Locate the cell with the specified text and output its (X, Y) center coordinate. 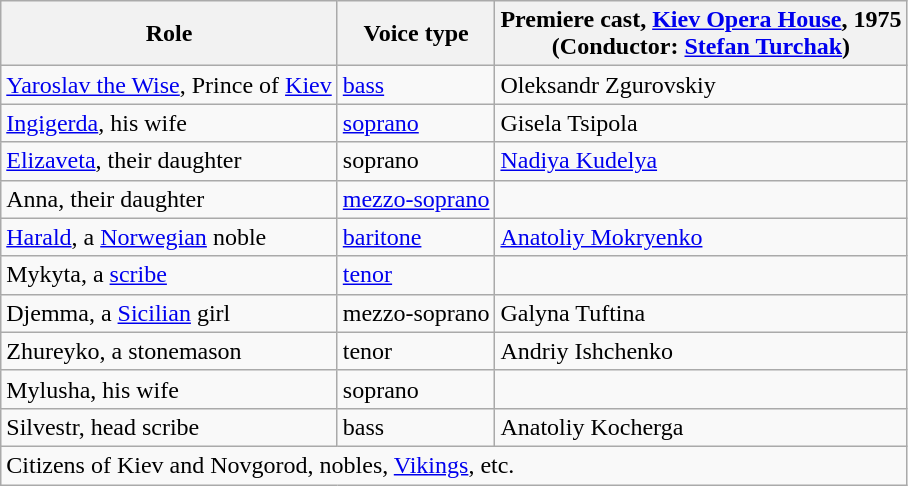
Galyna Tuftina (701, 313)
Gisela Tsipola (701, 123)
Harald, a Norwegian noble (170, 237)
Nadiya Kudelya (701, 161)
baritone (416, 237)
Silvestr, head scribe (170, 427)
Role (170, 34)
Oleksandr Zgurovskiy (701, 85)
Citizens of Kiev and Novgorod, nobles, Vikings, etc. (454, 465)
Djemma, a Sicilian girl (170, 313)
Voice type (416, 34)
Yaroslav the Wise, Prince of Kiev (170, 85)
Ingigerda, his wife (170, 123)
Andriy Ishchenko (701, 351)
Mykyta, a scribe (170, 275)
Mylusha, his wife (170, 389)
Premiere cast, Kiev Opera House, 1975(Conductor: Stefan Turchak) (701, 34)
Anna, their daughter (170, 199)
Anatoliy Kocherga (701, 427)
Anatoliy Mokryenko (701, 237)
Zhureyko, a stonemason (170, 351)
Elizaveta, their daughter (170, 161)
